For the text-containing cell, return its midpoint in [x, y] coordinate format. 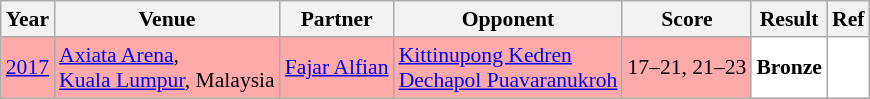
Venue [167, 19]
Ref [848, 19]
17–21, 21–23 [686, 68]
Result [789, 19]
Partner [337, 19]
Kittinupong Kedren Dechapol Puavaranukroh [508, 68]
Opponent [508, 19]
2017 [28, 68]
Fajar Alfian [337, 68]
Year [28, 19]
Score [686, 19]
Bronze [789, 68]
Axiata Arena,Kuala Lumpur, Malaysia [167, 68]
